Return the [X, Y] coordinate for the center point of the cell that contains the specified text.  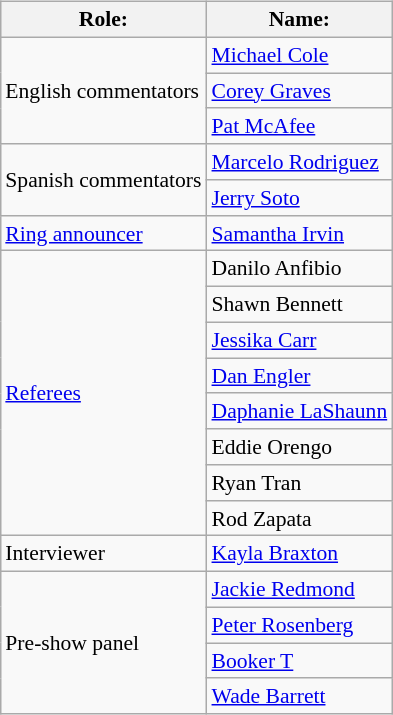
Role: [103, 20]
Jerry Soto [299, 198]
Jackie Redmond [299, 590]
Michael Cole [299, 55]
Referees [103, 394]
Spanish commentators [103, 180]
English commentators [103, 90]
Ryan Tran [299, 483]
Wade Barrett [299, 696]
Jessika Carr [299, 340]
Dan Engler [299, 376]
Shawn Bennett [299, 305]
Rod Zapata [299, 518]
Kayla Braxton [299, 554]
Name: [299, 20]
Booker T [299, 661]
Interviewer [103, 554]
Peter Rosenberg [299, 625]
Marcelo Rodriguez [299, 162]
Danilo Anfibio [299, 269]
Samantha Irvin [299, 233]
Daphanie LaShaunn [299, 411]
Pat McAfee [299, 126]
Pre-show panel [103, 643]
Eddie Orengo [299, 447]
Ring announcer [103, 233]
Corey Graves [299, 91]
